Provide the (x, y) coordinate of the cell's center where the given text is located.  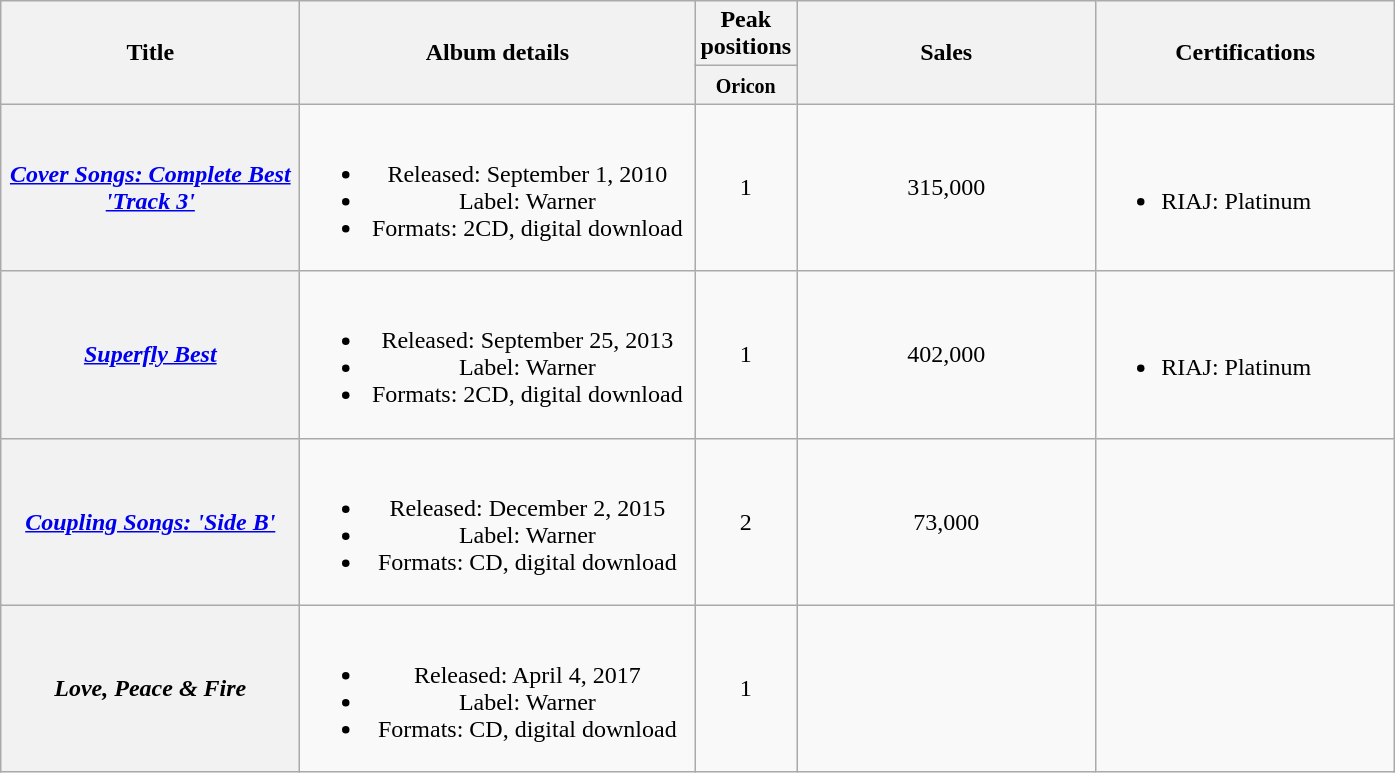
315,000 (946, 188)
Released: September 25, 2013Label: WarnerFormats: 2CD, digital download (498, 354)
402,000 (946, 354)
Superfly Best (150, 354)
Released: September 1, 2010Label: WarnerFormats: 2CD, digital download (498, 188)
Sales (946, 52)
Certifications (1246, 52)
73,000 (946, 522)
Title (150, 52)
Released: April 4, 2017Label: WarnerFormats: CD, digital download (498, 688)
Love, Peace & Fire (150, 688)
Released: December 2, 2015Label: WarnerFormats: CD, digital download (498, 522)
Coupling Songs: 'Side B' (150, 522)
Cover Songs: Complete Best 'Track 3' (150, 188)
Album details (498, 52)
2 (746, 522)
Peak positions (746, 34)
Oricon (746, 85)
